Provide the (X, Y) coordinate of the cell's center where the given text is located.  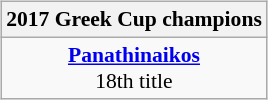
2017 Greek Cup champions (134, 19)
Panathinaikos18th title (134, 68)
